Find where the given text appears and provide that cell's center as (x, y) coordinate. 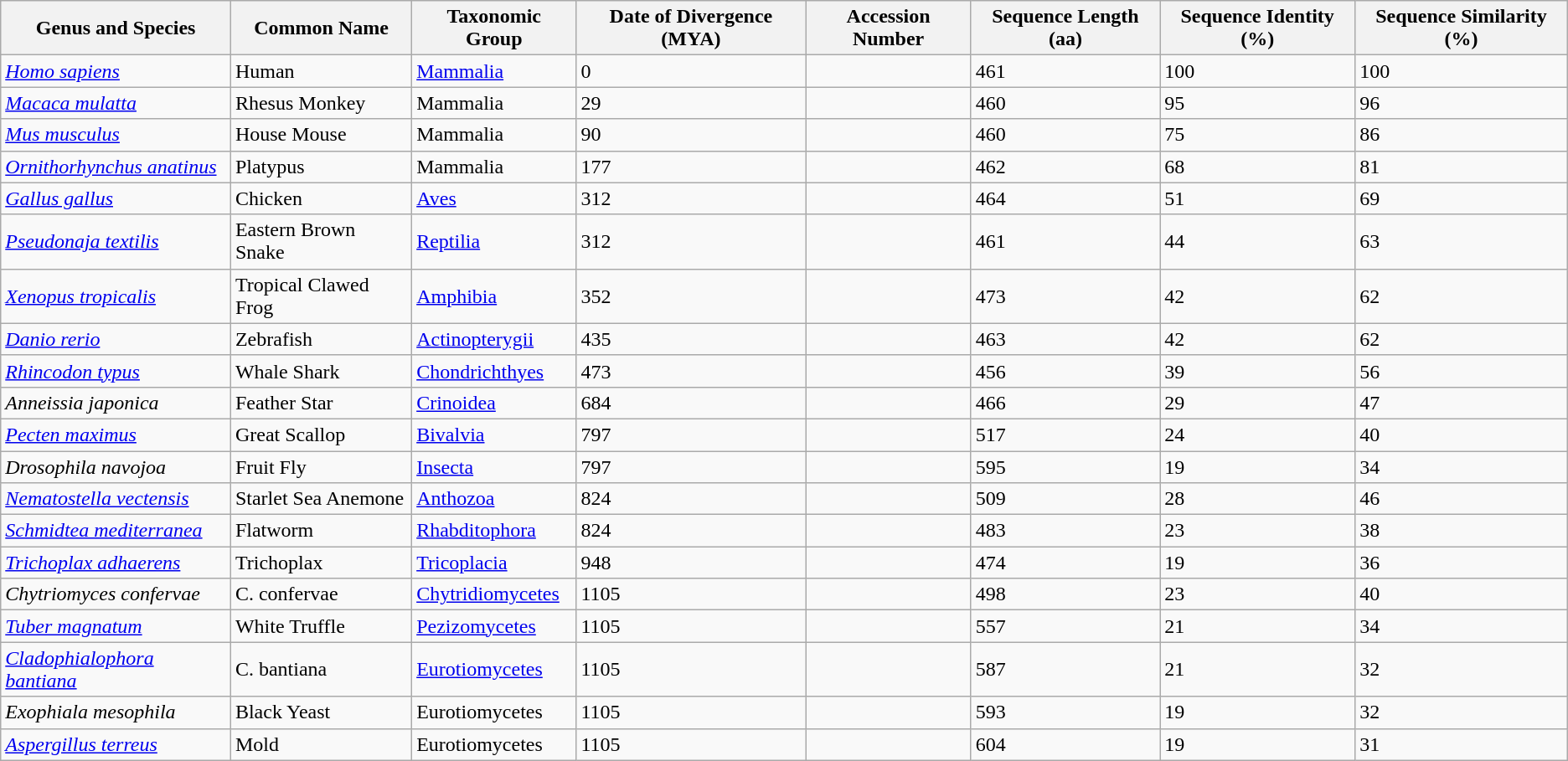
Trichoplax (321, 563)
604 (1065, 744)
0 (691, 71)
44 (1258, 241)
517 (1065, 434)
435 (691, 339)
Feather Star (321, 403)
Platypus (321, 167)
456 (1065, 371)
Accession Number (888, 28)
Zebrafish (321, 339)
Anneissia japonica (116, 403)
466 (1065, 403)
593 (1065, 712)
96 (1462, 103)
31 (1462, 744)
Anthozoa (494, 499)
Rhesus Monkey (321, 103)
Ornithorhynchus anatinus (116, 167)
Homo sapiens (116, 71)
Tropical Clawed Frog (321, 296)
Nematostella vectensis (116, 499)
24 (1258, 434)
Eastern Brown Snake (321, 241)
Sequence Identity (%) (1258, 28)
Whale Shark (321, 371)
Rhincodon typus (116, 371)
House Mouse (321, 135)
Human (321, 71)
47 (1462, 403)
95 (1258, 103)
75 (1258, 135)
483 (1065, 531)
Black Yeast (321, 712)
Actinopterygii (494, 339)
Tricoplacia (494, 563)
28 (1258, 499)
463 (1065, 339)
Mus musculus (116, 135)
Date of Divergence (MYA) (691, 28)
498 (1065, 594)
90 (691, 135)
Fruit Fly (321, 466)
Starlet Sea Anemone (321, 499)
Schmidtea mediterranea (116, 531)
Insecta (494, 466)
Xenopus tropicalis (116, 296)
81 (1462, 167)
Pseudonaja textilis (116, 241)
509 (1065, 499)
Tuber magnatum (116, 626)
177 (691, 167)
352 (691, 296)
36 (1462, 563)
Great Scallop (321, 434)
56 (1462, 371)
C. confervae (321, 594)
86 (1462, 135)
39 (1258, 371)
Sequence Length (aa) (1065, 28)
C. bantiana (321, 670)
Bivalvia (494, 434)
Aspergillus terreus (116, 744)
684 (691, 403)
Common Name (321, 28)
Drosophila navojoa (116, 466)
38 (1462, 531)
595 (1065, 466)
Chytridiomycetes (494, 594)
Cladophialophora bantiana (116, 670)
63 (1462, 241)
Aves (494, 198)
Taxonomic Group (494, 28)
557 (1065, 626)
Genus and Species (116, 28)
Gallus gallus (116, 198)
Danio rerio (116, 339)
Amphibia (494, 296)
Chicken (321, 198)
Sequence Similarity (%) (1462, 28)
46 (1462, 499)
587 (1065, 670)
Chondrichthyes (494, 371)
Exophiala mesophila (116, 712)
462 (1065, 167)
Trichoplax adhaerens (116, 563)
464 (1065, 198)
68 (1258, 167)
Chytriomyces confervae (116, 594)
474 (1065, 563)
Pezizomycetes (494, 626)
Mold (321, 744)
948 (691, 563)
Macaca mulatta (116, 103)
51 (1258, 198)
Flatworm (321, 531)
Pecten maximus (116, 434)
Reptilia (494, 241)
69 (1462, 198)
Crinoidea (494, 403)
White Truffle (321, 626)
Rhabditophora (494, 531)
